Return the [X, Y] coordinate for the center point of the cell that contains the specified text.  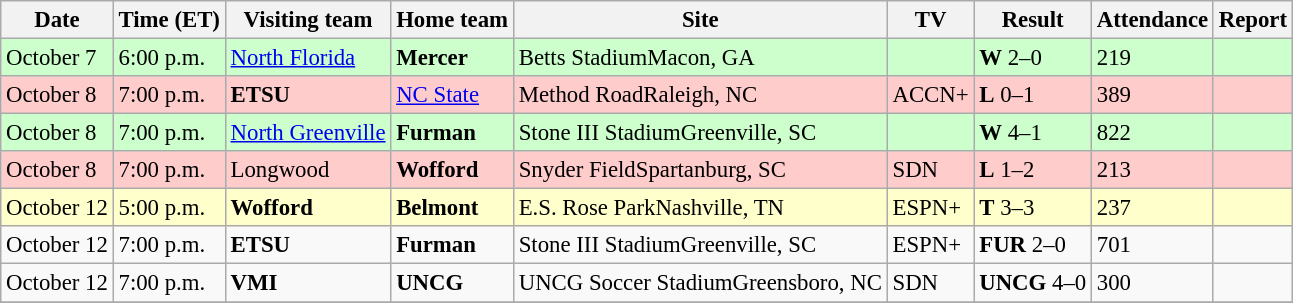
VMI [308, 283]
Result [1033, 20]
Mercer [452, 58]
Betts StadiumMacon, GA [700, 58]
219 [1152, 58]
Visiting team [308, 20]
FUR 2–0 [1033, 245]
6:00 p.m. [169, 58]
L 0–1 [1033, 95]
Belmont [452, 208]
213 [1152, 170]
E.S. Rose ParkNashville, TN [700, 208]
UNCG [452, 283]
W 2–0 [1033, 58]
Time (ET) [169, 20]
822 [1152, 133]
Longwood [308, 170]
UNCG 4–0 [1033, 283]
ACCN+ [930, 95]
300 [1152, 283]
Home team [452, 20]
Date [57, 20]
237 [1152, 208]
TV [930, 20]
Method RoadRaleigh, NC [700, 95]
T 3–3 [1033, 208]
5:00 p.m. [169, 208]
UNCG Soccer StadiumGreensboro, NC [700, 283]
389 [1152, 95]
North Florida [308, 58]
October 7 [57, 58]
701 [1152, 245]
NC State [452, 95]
Site [700, 20]
North Greenville [308, 133]
Report [1252, 20]
L 1–2 [1033, 170]
W 4–1 [1033, 133]
Snyder FieldSpartanburg, SC [700, 170]
Attendance [1152, 20]
